Extract the (x, y) coordinate from the center of the cell holding the provided text.  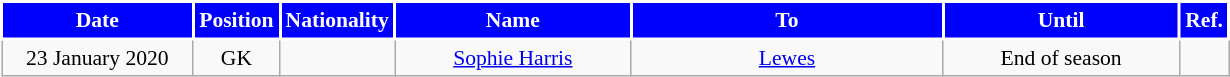
Lewes (787, 57)
Position (236, 20)
Until (1062, 20)
Nationality (338, 20)
23 January 2020 (98, 57)
Sophie Harris (514, 57)
End of season (1062, 57)
Name (514, 20)
GK (236, 57)
To (787, 20)
Date (98, 20)
Ref. (1204, 20)
